Pinpoint the cell where the given text exists, returning its (x, y) midpoint coordinate. 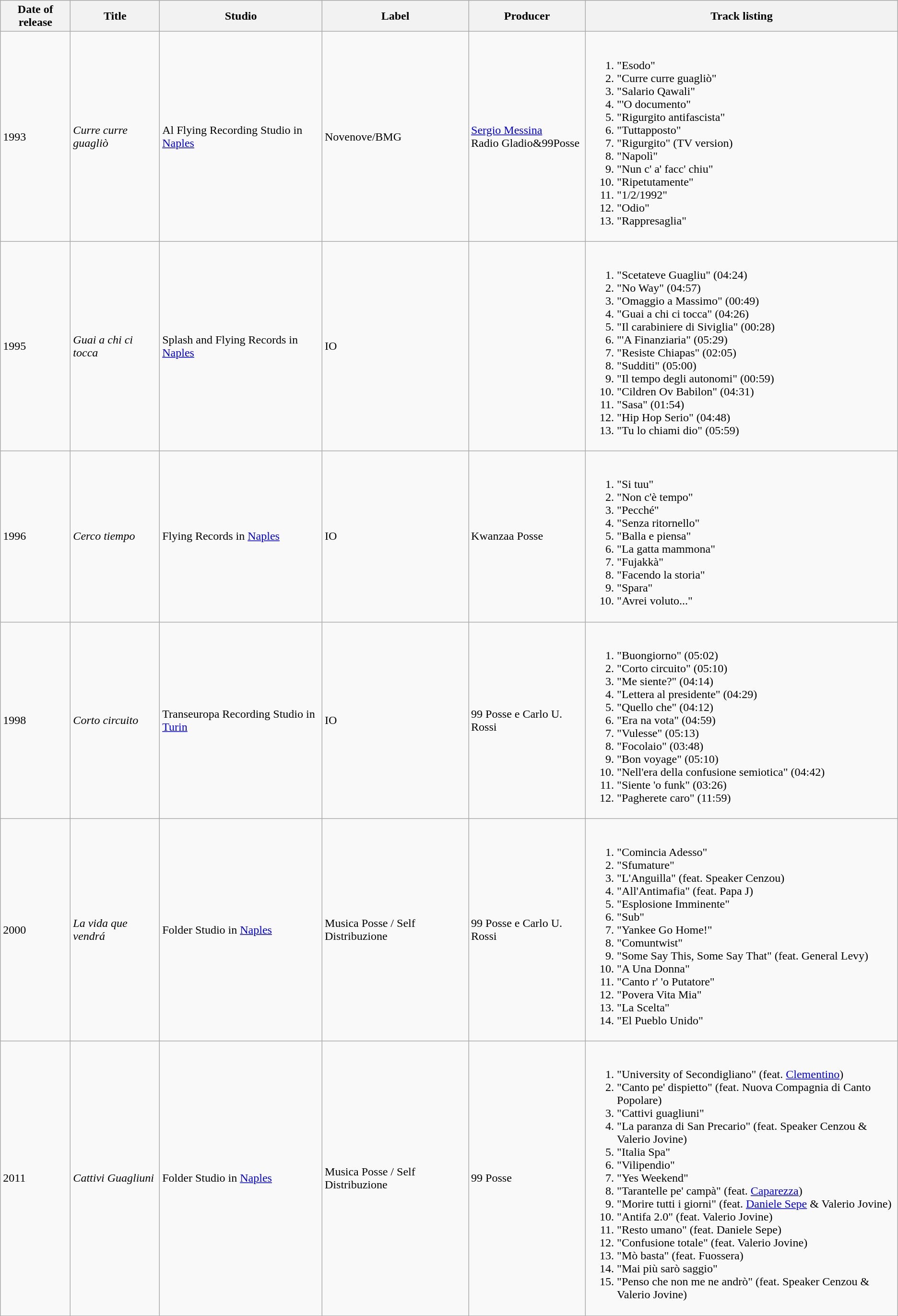
1998 (35, 720)
Transeuropa Recording Studio in Turin (241, 720)
Date of release (35, 16)
Al Flying Recording Studio in Naples (241, 136)
Curre curre guagliò (115, 136)
Producer (527, 16)
La vida que vendrá (115, 930)
Kwanzaa Posse (527, 536)
Flying Records in Naples (241, 536)
Track listing (742, 16)
Studio (241, 16)
Cattivi Guagliuni (115, 1178)
Guai a chi ci tocca (115, 346)
Label (395, 16)
2011 (35, 1178)
1995 (35, 346)
Splash and Flying Records in Naples (241, 346)
Corto circuito (115, 720)
1993 (35, 136)
Novenove/BMG (395, 136)
Sergio MessinaRadio Gladio&99Posse (527, 136)
1996 (35, 536)
Cerco tiempo (115, 536)
99 Posse (527, 1178)
"Si tuu""Non c'è tempo""Pecché""Senza ritornello""Balla e piensa""La gatta mammona""Fujakkà""Facendo la storia""Spara""Avrei voluto..." (742, 536)
2000 (35, 930)
Title (115, 16)
